Identify which cell holds the provided text, then report its (x, y) central coordinate. 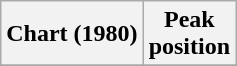
Peakposition (189, 34)
Chart (1980) (72, 34)
